Pinpoint the cell where the given text exists, returning its [x, y] midpoint coordinate. 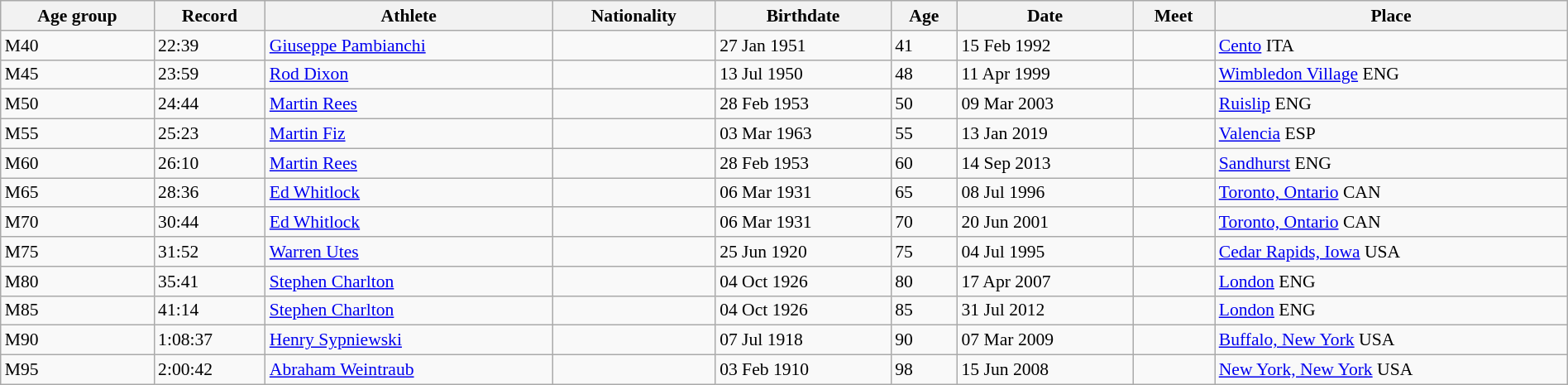
75 [924, 252]
Athlete [409, 16]
41 [924, 46]
30:44 [210, 223]
Age group [78, 16]
55 [924, 134]
28:36 [210, 193]
70 [924, 223]
03 Feb 1910 [803, 370]
Martin Fiz [409, 134]
M90 [78, 340]
15 Jun 2008 [1045, 370]
90 [924, 340]
35:41 [210, 282]
07 Mar 2009 [1045, 340]
Date [1045, 16]
04 Jul 1995 [1045, 252]
80 [924, 282]
27 Jan 1951 [803, 46]
15 Feb 1992 [1045, 46]
M60 [78, 163]
Henry Sypniewski [409, 340]
2:00:42 [210, 370]
07 Jul 1918 [803, 340]
14 Sep 2013 [1045, 163]
Buffalo, New York USA [1391, 340]
26:10 [210, 163]
M70 [78, 223]
Place [1391, 16]
M45 [78, 75]
24:44 [210, 104]
Sandhurst ENG [1391, 163]
23:59 [210, 75]
Cento ITA [1391, 46]
25:23 [210, 134]
Birthdate [803, 16]
13 Jan 2019 [1045, 134]
22:39 [210, 46]
65 [924, 193]
41:14 [210, 310]
85 [924, 310]
M50 [78, 104]
Meet [1174, 16]
11 Apr 1999 [1045, 75]
Record [210, 16]
48 [924, 75]
M85 [78, 310]
M80 [78, 282]
31 Jul 2012 [1045, 310]
Cedar Rapids, Iowa USA [1391, 252]
New York, New York USA [1391, 370]
Ruislip ENG [1391, 104]
M95 [78, 370]
98 [924, 370]
M40 [78, 46]
08 Jul 1996 [1045, 193]
13 Jul 1950 [803, 75]
Abraham Weintraub [409, 370]
09 Mar 2003 [1045, 104]
Giuseppe Pambianchi [409, 46]
50 [924, 104]
17 Apr 2007 [1045, 282]
Age [924, 16]
60 [924, 163]
M55 [78, 134]
Valencia ESP [1391, 134]
20 Jun 2001 [1045, 223]
M65 [78, 193]
M75 [78, 252]
Warren Utes [409, 252]
Nationality [633, 16]
31:52 [210, 252]
Rod Dixon [409, 75]
Wimbledon Village ENG [1391, 75]
25 Jun 1920 [803, 252]
1:08:37 [210, 340]
03 Mar 1963 [803, 134]
